Scan for the cell matching the given text and deliver its [X, Y] coordinate at center. 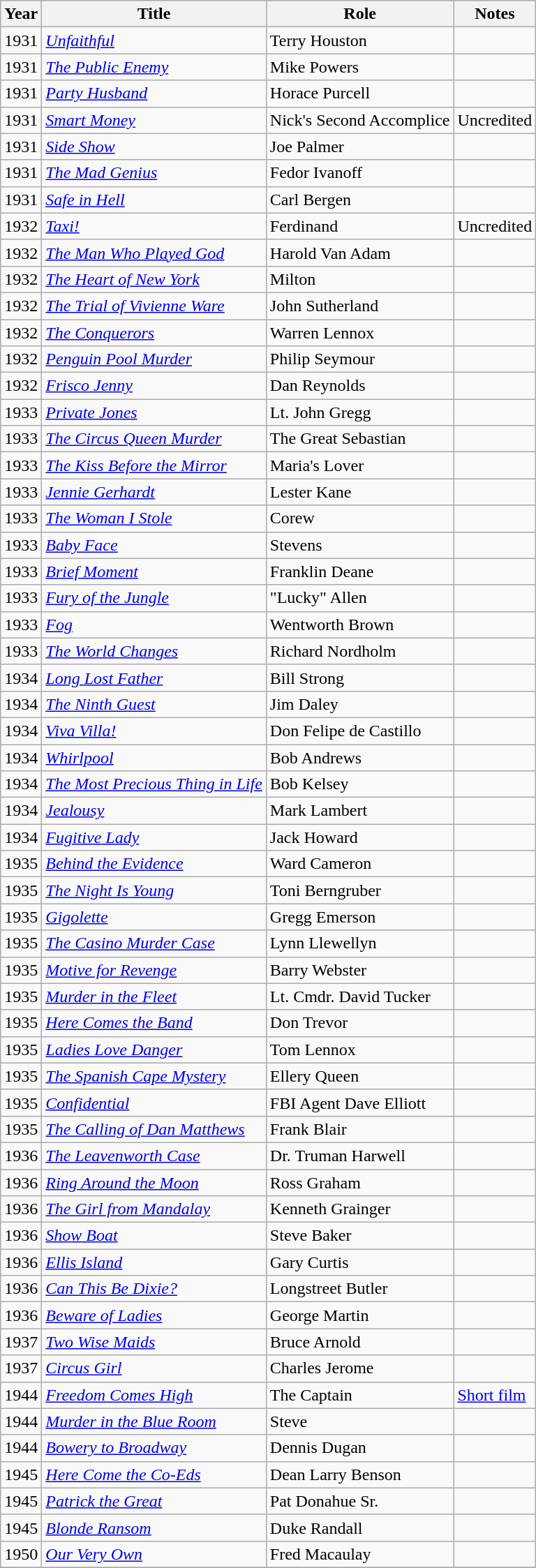
Fred Macaulay [360, 1554]
Private Jones [154, 412]
Confidential [154, 1103]
The Kiss Before the Mirror [154, 465]
Short film [495, 1395]
Gary Curtis [360, 1262]
The Woman I Stole [154, 518]
Gigolette [154, 917]
Mike Powers [360, 67]
Patrick the Great [154, 1501]
Long Lost Father [154, 678]
Unfaithful [154, 40]
Joe Palmer [360, 147]
Baby Face [154, 545]
The Girl from Mandalay [154, 1209]
Year [21, 14]
Our Very Own [154, 1554]
Warren Lennox [360, 333]
Viva Villa! [154, 731]
Carl Bergen [360, 200]
Jack Howard [360, 837]
Can This Be Dixie? [154, 1289]
The Ninth Guest [154, 704]
Dan Reynolds [360, 386]
Richard Nordholm [360, 651]
Fedor Ivanoff [360, 173]
Title [154, 14]
Ward Cameron [360, 864]
The Great Sebastian [360, 439]
Maria's Lover [360, 465]
Circus Girl [154, 1368]
Lt. Cmdr. David Tucker [360, 996]
Beware of Ladies [154, 1315]
Behind the Evidence [154, 864]
Don Trevor [360, 1023]
Ladies Love Danger [154, 1050]
Bill Strong [360, 678]
Fog [154, 625]
The Trial of Vivienne Ware [154, 306]
Lt. John Gregg [360, 412]
Taxi! [154, 226]
The Night Is Young [154, 890]
Blonde Ransom [154, 1528]
Murder in the Blue Room [154, 1421]
Horace Purcell [360, 94]
Wentworth Brown [360, 625]
Tom Lennox [360, 1050]
The Casino Murder Case [154, 943]
Steve [360, 1421]
Ring Around the Moon [154, 1183]
Smart Money [154, 120]
Lester Kane [360, 492]
Duke Randall [360, 1528]
Toni Berngruber [360, 890]
Here Come the Co-Eds [154, 1474]
Dennis Dugan [360, 1448]
The Spanish Cape Mystery [154, 1076]
Kenneth Grainger [360, 1209]
Barry Webster [360, 970]
Jennie Gerhardt [154, 492]
Jealousy [154, 811]
Notes [495, 14]
Motive for Revenge [154, 970]
FBI Agent Dave Elliott [360, 1103]
John Sutherland [360, 306]
Here Comes the Band [154, 1023]
Charles Jerome [360, 1368]
George Martin [360, 1315]
Longstreet Butler [360, 1289]
Penguin Pool Murder [154, 359]
"Lucky" Allen [360, 598]
The Man Who Played God [154, 253]
The Mad Genius [154, 173]
Fugitive Lady [154, 837]
Frisco Jenny [154, 386]
Ross Graham [360, 1183]
Don Felipe de Castillo [360, 731]
The Public Enemy [154, 67]
Brief Moment [154, 572]
Bob Andrews [360, 757]
Stevens [360, 545]
Jim Daley [360, 704]
Pat Donahue Sr. [360, 1501]
Dr. Truman Harwell [360, 1156]
Safe in Hell [154, 200]
The World Changes [154, 651]
Frank Blair [360, 1129]
Terry Houston [360, 40]
Harold Van Adam [360, 253]
Murder in the Fleet [154, 996]
Nick's Second Accomplice [360, 120]
The Most Precious Thing in Life [154, 784]
Ferdinand [360, 226]
Fury of the Jungle [154, 598]
Dean Larry Benson [360, 1474]
Side Show [154, 147]
Freedom Comes High [154, 1395]
The Heart of New York [154, 279]
The Calling of Dan Matthews [154, 1129]
Franklin Deane [360, 572]
Show Boat [154, 1236]
Role [360, 14]
Bruce Arnold [360, 1342]
1950 [21, 1554]
The Leavenworth Case [154, 1156]
Corew [360, 518]
Two Wise Maids [154, 1342]
Gregg Emerson [360, 917]
Bob Kelsey [360, 784]
Party Husband [154, 94]
Steve Baker [360, 1236]
Ellery Queen [360, 1076]
Mark Lambert [360, 811]
Lynn Llewellyn [360, 943]
The Circus Queen Murder [154, 439]
Milton [360, 279]
Ellis Island [154, 1262]
The Captain [360, 1395]
Whirlpool [154, 757]
Bowery to Broadway [154, 1448]
The Conquerors [154, 333]
Philip Seymour [360, 359]
